Extract the (x, y) coordinate from the center of the cell holding the provided text.  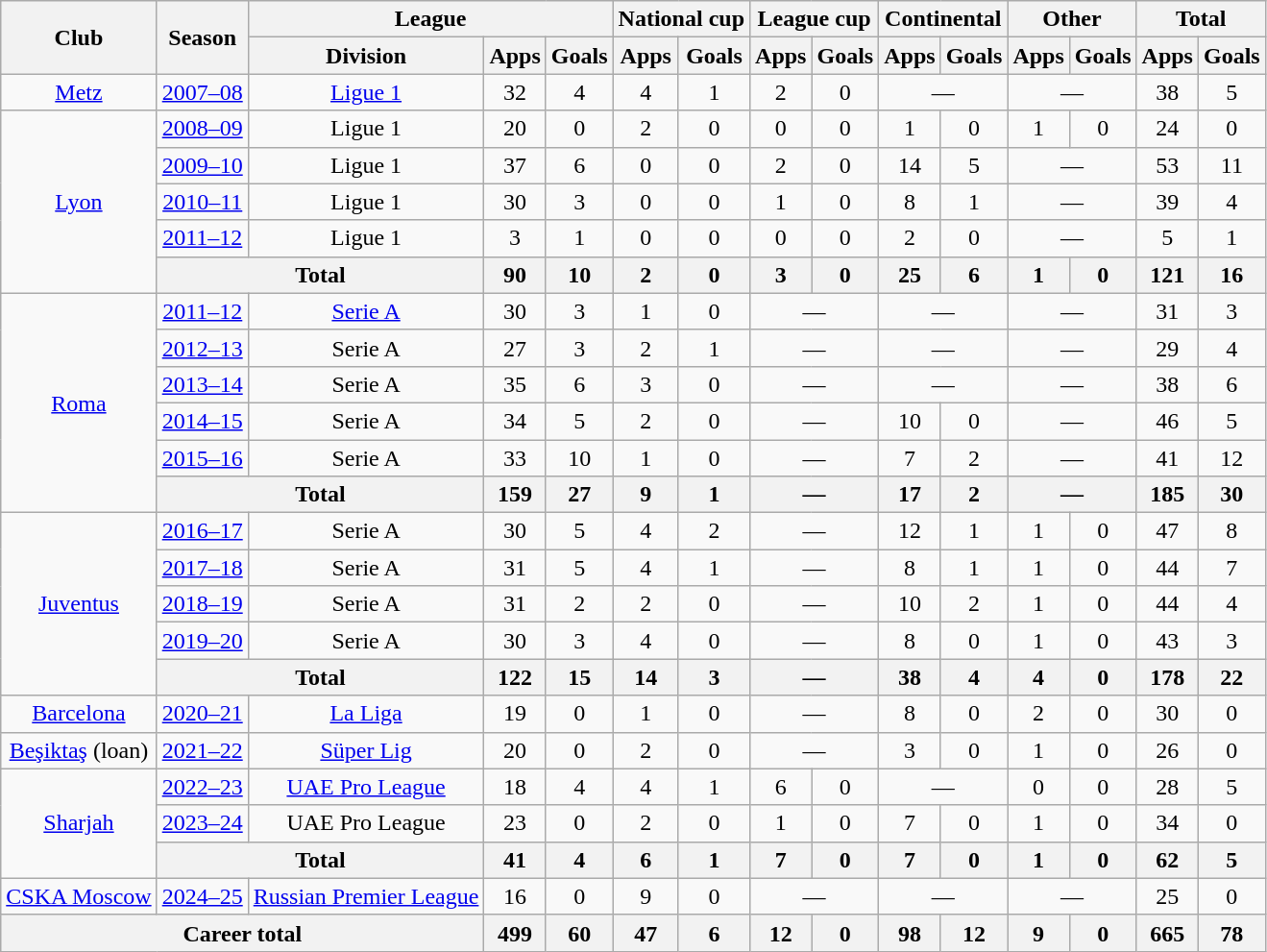
17 (910, 495)
Sharjah (79, 823)
CSKA Moscow (79, 896)
19 (515, 714)
2016–17 (202, 531)
15 (579, 677)
Club (79, 37)
Career total (242, 933)
24 (1167, 129)
2008–09 (202, 129)
35 (515, 384)
National cup (681, 19)
2012–13 (202, 348)
Russian Premier League (366, 896)
53 (1167, 165)
11 (1231, 165)
22 (1231, 677)
122 (515, 677)
2015–16 (202, 458)
Season (202, 37)
2017–18 (202, 568)
Roma (79, 403)
2020–21 (202, 714)
665 (1167, 933)
185 (1167, 495)
Division (366, 56)
28 (1167, 787)
2014–15 (202, 421)
2013–14 (202, 384)
Süper Lig (366, 750)
121 (1167, 275)
2022–23 (202, 787)
League (430, 19)
90 (515, 275)
43 (1167, 641)
98 (910, 933)
159 (515, 495)
Other (1072, 19)
Continental (943, 19)
18 (515, 787)
33 (515, 458)
2018–19 (202, 604)
Barcelona (79, 714)
La Liga (366, 714)
39 (1167, 202)
2024–25 (202, 896)
23 (515, 823)
2009–10 (202, 165)
2019–20 (202, 641)
Beşiktaş (loan) (79, 750)
League cup (815, 19)
Metz (79, 92)
2010–11 (202, 202)
2007–08 (202, 92)
Lyon (79, 202)
60 (579, 933)
78 (1231, 933)
26 (1167, 750)
2021–22 (202, 750)
62 (1167, 860)
29 (1167, 348)
37 (515, 165)
2023–24 (202, 823)
46 (1167, 421)
499 (515, 933)
32 (515, 92)
178 (1167, 677)
Juventus (79, 604)
